Find where the given text appears and provide that cell's center as [x, y] coordinate. 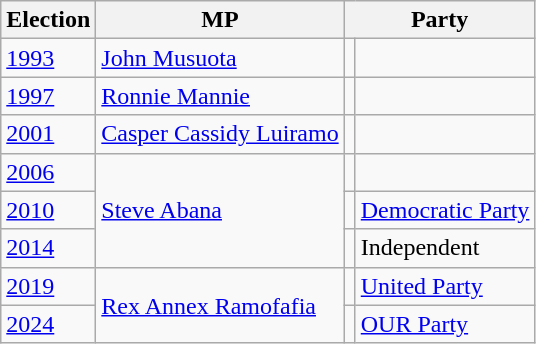
2001 [48, 134]
Rex Annex Ramofafia [220, 305]
Ronnie Mannie [220, 96]
John Musuota [220, 58]
United Party [445, 286]
2024 [48, 324]
1993 [48, 58]
Independent [445, 248]
2014 [48, 248]
2006 [48, 172]
1997 [48, 96]
Party [440, 20]
OUR Party [445, 324]
Casper Cassidy Luiramo [220, 134]
2019 [48, 286]
Steve Abana [220, 210]
Democratic Party [445, 210]
Election [48, 20]
MP [220, 20]
2010 [48, 210]
